Return (x, y) of the center of cell containing provided text 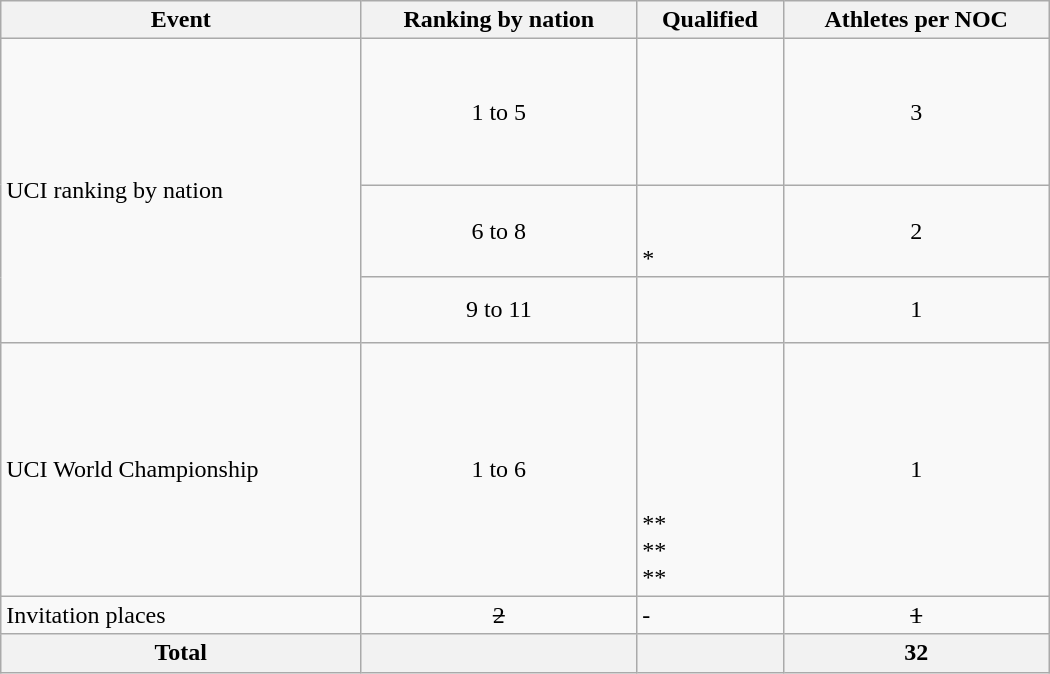
- (710, 615)
3 (916, 112)
9 to 11 (499, 310)
Qualified (710, 20)
****** (710, 469)
Ranking by nation (499, 20)
* (710, 231)
UCI World Championship (181, 469)
32 (916, 653)
6 to 8 (499, 231)
Invitation places (181, 615)
1 to 5 (499, 112)
UCI ranking by nation (181, 190)
Athletes per NOC (916, 20)
1 to 6 (499, 469)
Total (181, 653)
Event (181, 20)
